Return [x, y] of the center of cell containing provided text 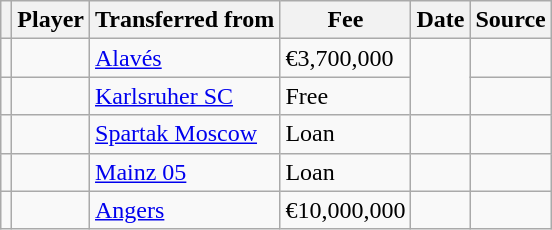
Karlsruher SC [185, 96]
Player [51, 20]
€3,700,000 [346, 58]
€10,000,000 [346, 210]
Free [346, 96]
Date [440, 20]
Mainz 05 [185, 172]
Source [510, 20]
Fee [346, 20]
Angers [185, 210]
Transferred from [185, 20]
Alavés [185, 58]
Spartak Moscow [185, 134]
